Return [X, Y] of the center of cell containing provided text 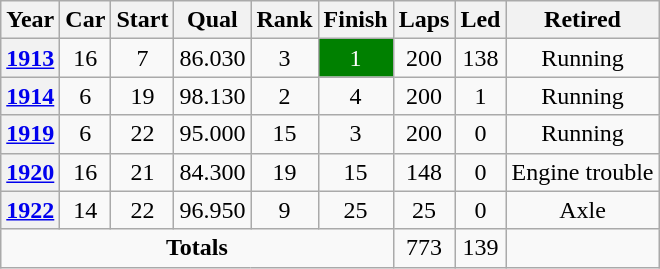
Laps [424, 20]
139 [480, 248]
Year [30, 20]
773 [424, 248]
98.130 [212, 96]
148 [424, 172]
Rank [284, 20]
Engine trouble [582, 172]
Start [142, 20]
96.950 [212, 210]
Finish [356, 20]
95.000 [212, 134]
2 [284, 96]
7 [142, 58]
Totals [197, 248]
84.300 [212, 172]
Car [86, 20]
1913 [30, 58]
1922 [30, 210]
21 [142, 172]
4 [356, 96]
Retired [582, 20]
1920 [30, 172]
86.030 [212, 58]
1919 [30, 134]
Axle [582, 210]
138 [480, 58]
Led [480, 20]
14 [86, 210]
1914 [30, 96]
Qual [212, 20]
9 [284, 210]
